For the text-containing cell, return its midpoint in (x, y) coordinate format. 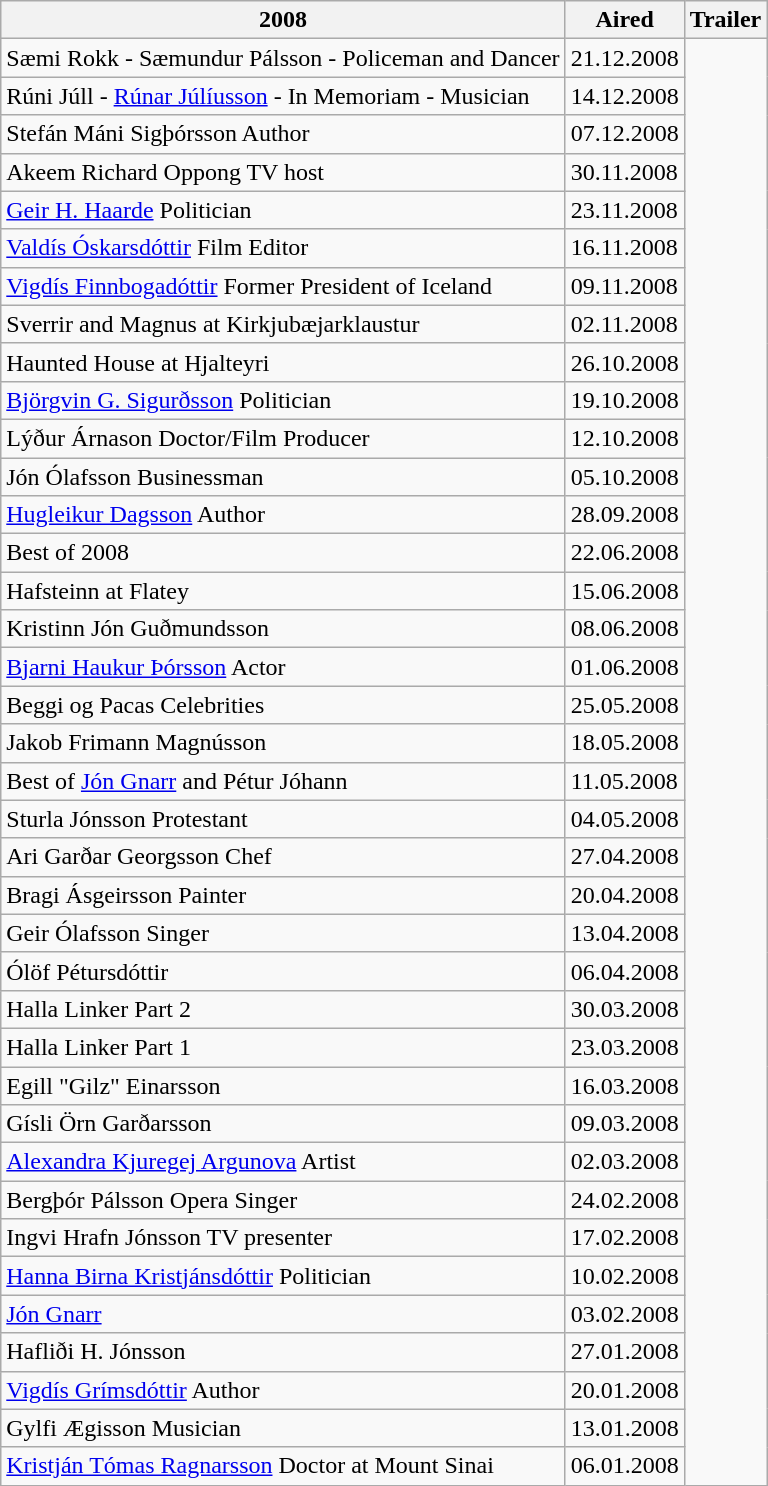
09.11.2008 (624, 286)
Hafsteinn at Flatey (283, 591)
Hugleikur Dagsson Author (283, 515)
Jón Ólafsson Businessman (283, 477)
Jón Gnarr (283, 1314)
Gylfi Ægisson Musician (283, 1428)
Halla Linker Part 1 (283, 1047)
Valdís Óskarsdóttir Film Editor (283, 248)
Ari Garðar Georgsson Chef (283, 857)
13.04.2008 (624, 933)
Bragi Ásgeirsson Painter (283, 895)
Geir Ólafsson Singer (283, 933)
Björgvin G. Sigurðsson Politician (283, 400)
Halla Linker Part 2 (283, 1009)
2008 (283, 20)
13.01.2008 (624, 1428)
Vigdís Grímsdóttir Author (283, 1390)
02.03.2008 (624, 1162)
Egill "Gilz" Einarsson (283, 1085)
20.01.2008 (624, 1390)
07.12.2008 (624, 134)
26.10.2008 (624, 362)
02.11.2008 (624, 324)
Gísli Örn Garðarsson (283, 1124)
11.05.2008 (624, 781)
Kristján Tómas Ragnarsson Doctor at Mount Sinai (283, 1466)
10.02.2008 (624, 1276)
15.06.2008 (624, 591)
30.03.2008 (624, 1009)
30.11.2008 (624, 172)
16.11.2008 (624, 248)
20.04.2008 (624, 895)
24.02.2008 (624, 1200)
18.05.2008 (624, 743)
Hanna Birna Kristjánsdóttir Politician (283, 1276)
03.02.2008 (624, 1314)
Vigdís Finnbogadóttir Former President of Iceland (283, 286)
09.03.2008 (624, 1124)
Sæmi Rokk - Sæmundur Pálsson - Policeman and Dancer (283, 58)
08.06.2008 (624, 629)
Bergþór Pálsson Opera Singer (283, 1200)
Stefán Máni Sigþórsson Author (283, 134)
Hafliði H. Jónsson (283, 1352)
06.01.2008 (624, 1466)
Best of 2008 (283, 553)
27.01.2008 (624, 1352)
22.06.2008 (624, 553)
Akeem Richard Oppong TV host (283, 172)
Sturla Jónsson Protestant (283, 819)
28.09.2008 (624, 515)
Jakob Frimann Magnússon (283, 743)
Lýður Árnason Doctor/Film Producer (283, 438)
01.06.2008 (624, 667)
19.10.2008 (624, 400)
14.12.2008 (624, 96)
12.10.2008 (624, 438)
Aired (624, 20)
Haunted House at Hjalteyri (283, 362)
23.11.2008 (624, 210)
Ólöf Pétursdóttir (283, 971)
06.04.2008 (624, 971)
Alexandra Kjuregej Argunova Artist (283, 1162)
Bjarni Haukur Þórsson Actor (283, 667)
Trailer (726, 20)
Sverrir and Magnus at Kirkjubæjarklaustur (283, 324)
05.10.2008 (624, 477)
25.05.2008 (624, 705)
Ingvi Hrafn Jónsson TV presenter (283, 1238)
17.02.2008 (624, 1238)
Rúni Júll - Rúnar Júlíusson - In Memoriam - Musician (283, 96)
Geir H. Haarde Politician (283, 210)
04.05.2008 (624, 819)
21.12.2008 (624, 58)
Kristinn Jón Guðmundsson (283, 629)
Beggi og Pacas Celebrities (283, 705)
23.03.2008 (624, 1047)
Best of Jón Gnarr and Pétur Jóhann (283, 781)
16.03.2008 (624, 1085)
27.04.2008 (624, 857)
